Output the [X, Y] coordinate of the center of the cell containing the given text.  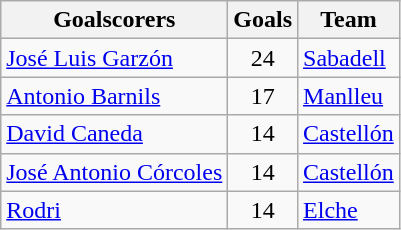
Manlleu [349, 96]
José Antonio Córcoles [114, 172]
David Caneda [114, 134]
24 [263, 58]
Rodri [114, 210]
Elche [349, 210]
Antonio Barnils [114, 96]
Sabadell [349, 58]
Goals [263, 20]
Goalscorers [114, 20]
José Luis Garzón [114, 58]
Team [349, 20]
17 [263, 96]
